Identify which cell holds the provided text, then report its [x, y] central coordinate. 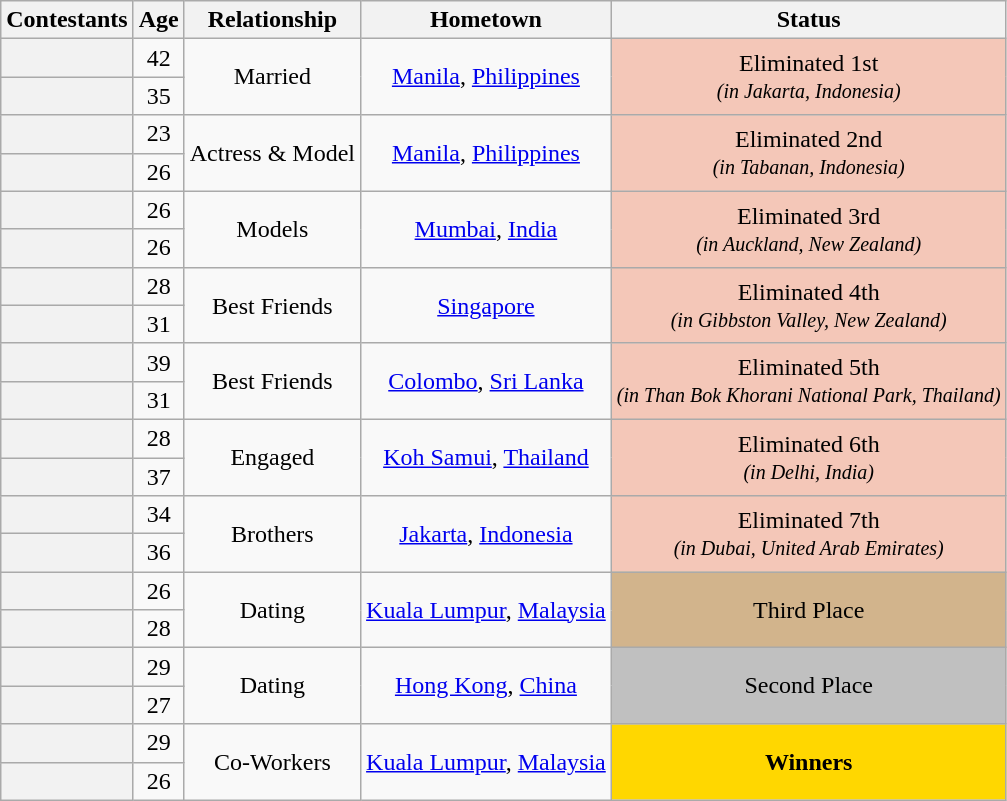
Eliminated 4th(in Gibbston Valley, New Zealand) [808, 305]
42 [158, 58]
Engaged [272, 457]
Hong Kong, China [486, 686]
Eliminated 2nd(in Tabanan, Indonesia) [808, 153]
23 [158, 134]
Co-Workers [272, 762]
Eliminated 3rd(in Auckland, New Zealand) [808, 229]
Koh Samui, Thailand [486, 457]
Brothers [272, 534]
37 [158, 477]
Relationship [272, 20]
Eliminated 5th(in Than Bok Khorani National Park, Thailand) [808, 381]
34 [158, 515]
Second Place [808, 686]
27 [158, 705]
Eliminated 1st(in Jakarta, Indonesia) [808, 77]
Hometown [486, 20]
Married [272, 77]
Age [158, 20]
Singapore [486, 305]
Models [272, 229]
Eliminated 6th(in Delhi, India) [808, 457]
Colombo, Sri Lanka [486, 381]
36 [158, 553]
Jakarta, Indonesia [486, 534]
39 [158, 362]
Contestants [67, 20]
Mumbai, India [486, 229]
Winners [808, 762]
Eliminated 7th(in Dubai, United Arab Emirates) [808, 534]
Actress & Model [272, 153]
Third Place [808, 610]
35 [158, 96]
Status [808, 20]
